For the text-containing cell, return its midpoint in (x, y) coordinate format. 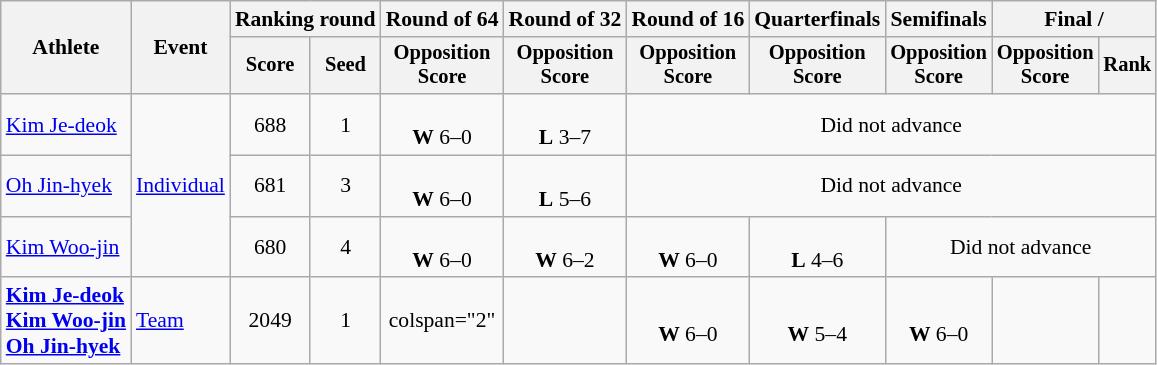
colspan="2" (442, 322)
Oh Jin-hyek (66, 186)
W 5–4 (817, 322)
688 (270, 124)
Athlete (66, 48)
3 (345, 186)
Kim Je-deok (66, 124)
Round of 64 (442, 19)
4 (345, 248)
Team (180, 322)
Semifinals (938, 19)
L 5–6 (564, 186)
Ranking round (306, 19)
2049 (270, 322)
680 (270, 248)
Round of 16 (688, 19)
L 4–6 (817, 248)
Seed (345, 66)
Quarterfinals (817, 19)
Round of 32 (564, 19)
Final / (1074, 19)
681 (270, 186)
Score (270, 66)
W 6–2 (564, 248)
Rank (1127, 66)
Kim Woo-jin (66, 248)
Individual (180, 186)
Event (180, 48)
L 3–7 (564, 124)
Kim Je-deokKim Woo-jinOh Jin-hyek (66, 322)
